Capture the cell that displays the provided text and extract its (X, Y) central coordinate. 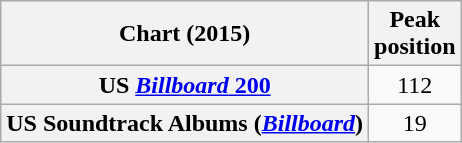
Peakposition (415, 34)
112 (415, 85)
19 (415, 123)
US Soundtrack Albums (Billboard) (185, 123)
Chart (2015) (185, 34)
US Billboard 200 (185, 85)
